Capture the cell that displays the provided text and extract its (X, Y) central coordinate. 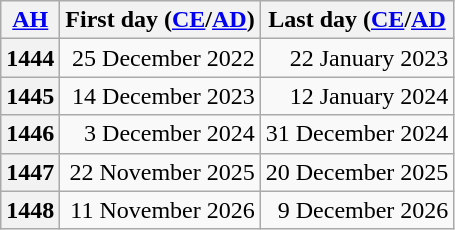
3 December 2024 (160, 134)
22 November 2025 (160, 172)
31 December 2024 (357, 134)
Last day (CE/AD (357, 20)
20 December 2025 (357, 172)
12 January 2024 (357, 96)
9 December 2026 (357, 210)
25 December 2022 (160, 58)
11 November 2026 (160, 210)
1447 (30, 172)
14 December 2023 (160, 96)
1446 (30, 134)
1444 (30, 58)
AH (30, 20)
1448 (30, 210)
22 January 2023 (357, 58)
First day (CE/AD) (160, 20)
1445 (30, 96)
